Return the [X, Y] coordinate for the center point of the cell that contains the specified text.  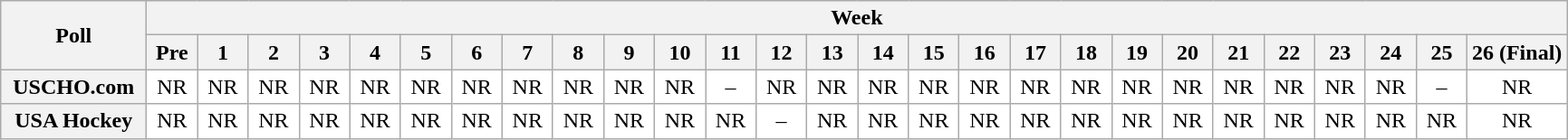
11 [730, 52]
21 [1238, 52]
18 [1086, 52]
8 [578, 52]
6 [476, 52]
7 [527, 52]
USCHO.com [74, 87]
12 [782, 52]
13 [832, 52]
25 [1441, 52]
9 [629, 52]
15 [934, 52]
USA Hockey [74, 121]
26 (Final) [1516, 52]
19 [1137, 52]
Pre [172, 52]
5 [426, 52]
10 [679, 52]
4 [375, 52]
3 [324, 52]
1 [223, 52]
14 [883, 52]
16 [985, 52]
Week [857, 18]
Poll [74, 35]
2 [274, 52]
17 [1035, 52]
22 [1289, 52]
23 [1340, 52]
20 [1188, 52]
24 [1390, 52]
